Provide the [x, y] coordinate of the cell's center where the given text is located.  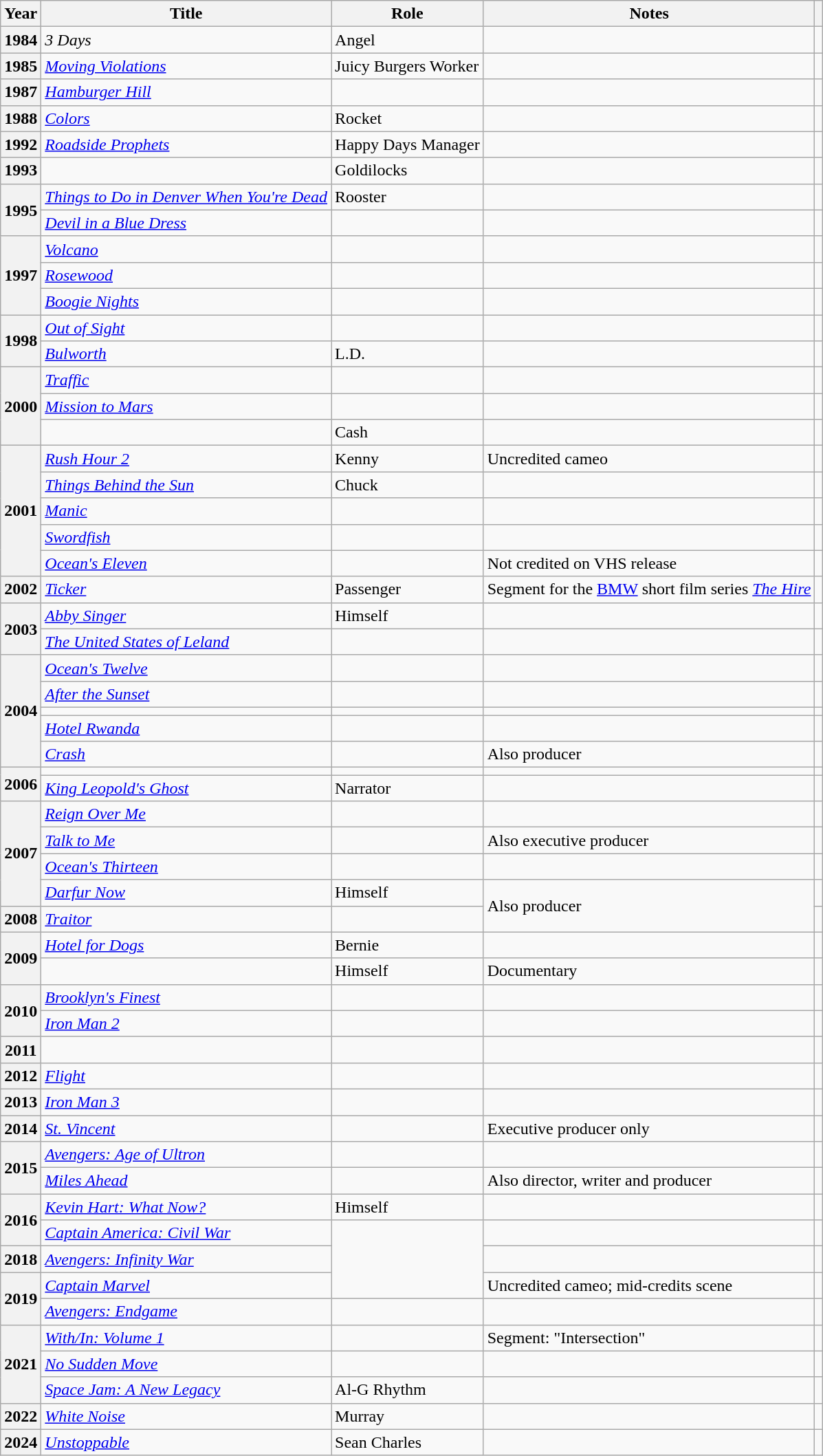
2011 [21, 1050]
Captain America: Civil War [186, 1233]
1992 [21, 144]
Darfur Now [186, 893]
Out of Sight [186, 328]
Sean Charles [408, 1442]
Crash [186, 754]
2001 [21, 511]
2012 [21, 1076]
Rooster [408, 197]
Brooklyn's Finest [186, 997]
Rosewood [186, 275]
Swordfish [186, 537]
Kenny [408, 459]
Also director, writer and producer [649, 1181]
Cash [408, 433]
2019 [21, 1299]
Miles Ahead [186, 1181]
Goldilocks [408, 171]
Notes [649, 14]
Unstoppable [186, 1442]
Uncredited cameo; mid-credits scene [649, 1285]
Murray [408, 1416]
Year [21, 14]
Things to Do in Denver When You're Dead [186, 197]
Things Behind the Sun [186, 485]
1993 [21, 171]
Rocket [408, 118]
Volcano [186, 249]
The United States of Leland [186, 642]
Narrator [408, 788]
2015 [21, 1168]
Ticker [186, 589]
2013 [21, 1102]
Traitor [186, 919]
Ocean's Thirteen [186, 867]
2006 [21, 784]
Hotel for Dogs [186, 945]
Al-G Rhythm [408, 1390]
Boogie Nights [186, 301]
2021 [21, 1364]
Captain Marvel [186, 1285]
St. Vincent [186, 1129]
Uncredited cameo [649, 459]
2022 [21, 1416]
Hamburger Hill [186, 92]
2000 [21, 406]
Ocean's Twelve [186, 668]
2007 [21, 854]
Bulworth [186, 354]
Abby Singer [186, 616]
Ocean's Eleven [186, 563]
Roadside Prophets [186, 144]
1998 [21, 341]
1997 [21, 275]
1984 [21, 40]
Devil in a Blue Dress [186, 223]
With/In: Volume 1 [186, 1338]
Colors [186, 118]
2002 [21, 589]
3 Days [186, 40]
2008 [21, 919]
2018 [21, 1259]
2009 [21, 958]
Avengers: Endgame [186, 1312]
Hotel Rwanda [186, 728]
Also executive producer [649, 840]
1988 [21, 118]
2003 [21, 629]
Avengers: Age of Ultron [186, 1155]
White Noise [186, 1416]
Space Jam: A New Legacy [186, 1390]
Segment: "Intersection" [649, 1338]
1995 [21, 210]
Iron Man 2 [186, 1023]
Bernie [408, 945]
2024 [21, 1442]
Happy Days Manager [408, 144]
Iron Man 3 [186, 1102]
Kevin Hart: What Now? [186, 1207]
Chuck [408, 485]
Angel [408, 40]
After the Sunset [186, 694]
Manic [186, 511]
Mission to Mars [186, 406]
Flight [186, 1076]
Role [408, 14]
L.D. [408, 354]
King Leopold's Ghost [186, 788]
Talk to Me [186, 840]
Juicy Burgers Worker [408, 66]
1987 [21, 92]
Avengers: Infinity War [186, 1259]
2014 [21, 1129]
2004 [21, 711]
Title [186, 14]
Executive producer only [649, 1129]
1985 [21, 66]
Rush Hour 2 [186, 459]
Reign Over Me [186, 814]
No Sudden Move [186, 1364]
2016 [21, 1220]
2010 [21, 1010]
Not credited on VHS release [649, 563]
Segment for the BMW short film series The Hire [649, 589]
Documentary [649, 971]
Moving Violations [186, 66]
Passenger [408, 589]
Traffic [186, 380]
